For the text-containing cell, return its midpoint in (X, Y) coordinate format. 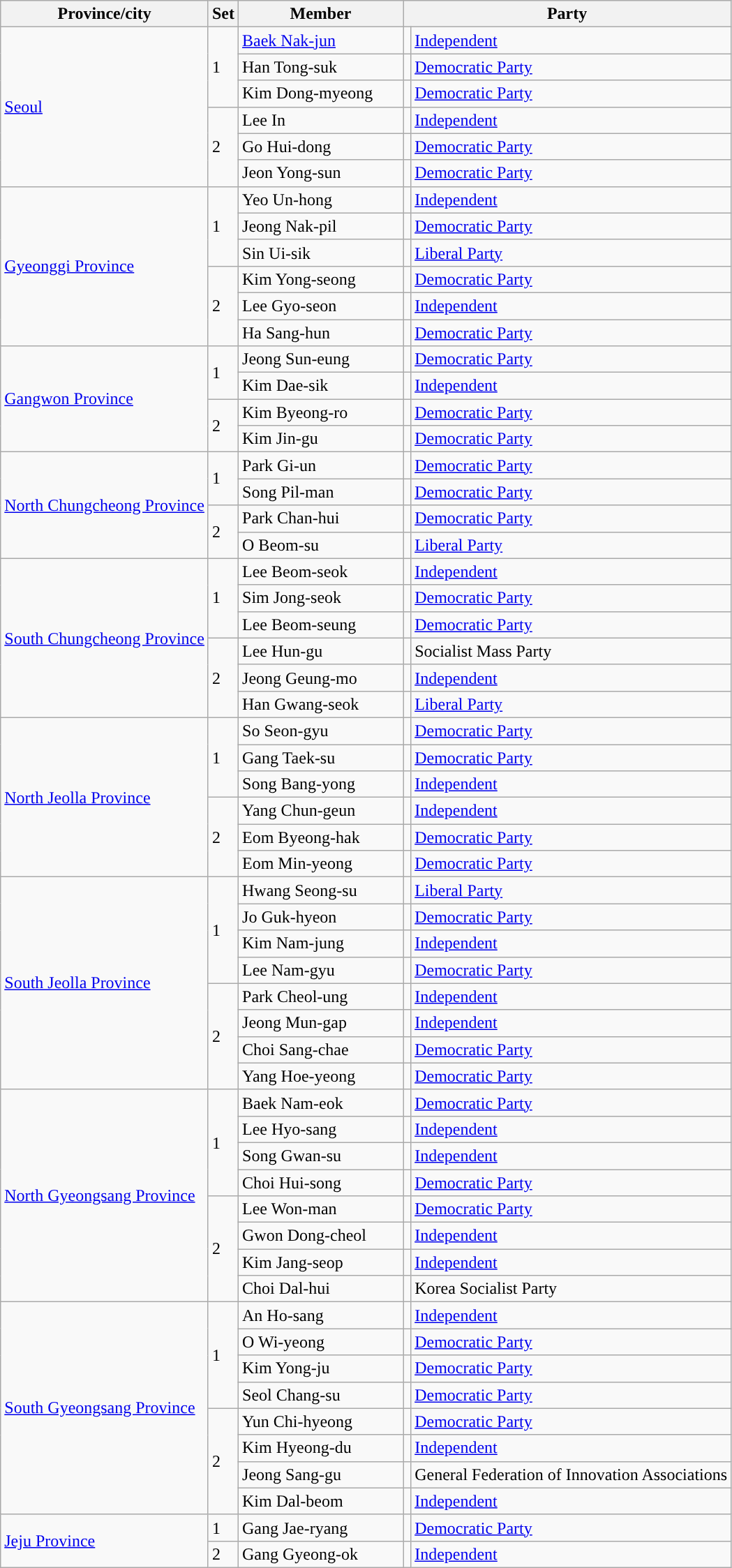
Jeon Yong-sun (321, 173)
Han Tong-suk (321, 67)
Song Gwan-su (321, 1156)
Song Bang-yong (321, 784)
Lee Hun-gu (321, 651)
Kim Nam-jung (321, 943)
South Chungcheong Province (105, 638)
Kim Dong-myeong (321, 94)
Lee Nam-gyu (321, 970)
Lee In (321, 120)
North Jeolla Province (105, 797)
Gang Gyeong-ok (321, 1554)
Baek Nam-eok (321, 1103)
Jeong Mun-gap (321, 1023)
Kim Dal-beom (321, 1501)
Lee Hyo-sang (321, 1129)
Eom Byeong-hak (321, 837)
An Ho-sang (321, 1315)
Lee Beom-seung (321, 625)
Gang Jae-ryang (321, 1528)
Choi Sang-chae (321, 1050)
Jeong Nak-pil (321, 226)
South Jeolla Province (105, 983)
Set (223, 14)
O Wi-yeong (321, 1342)
Lee Gyo-seon (321, 306)
Gyeonggi Province (105, 266)
Seoul (105, 107)
Kim Jin-gu (321, 439)
Jeju Province (105, 1541)
Park Chan-hui (321, 518)
Hwang Seong-su (321, 890)
Jeong Sun-eung (321, 359)
Gang Taek-su (321, 757)
General Federation of Innovation Associations (571, 1474)
North Chungcheong Province (105, 505)
Baek Nak-jun (321, 40)
Socialist Mass Party (571, 651)
Kim Jang-seop (321, 1262)
So Seon-gyu (321, 731)
South Gyeongsang Province (105, 1408)
Jeong Sang-gu (321, 1474)
Sin Ui-sik (321, 253)
Kim Yong-ju (321, 1368)
Park Gi-un (321, 465)
Kim Dae-sik (321, 386)
Jeong Geung-mo (321, 678)
Lee Won-man (321, 1209)
Gangwon Province (105, 399)
Province/city (105, 14)
O Beom-su (321, 545)
Choi Dal-hui (321, 1289)
Yun Chi-hyeong (321, 1421)
Lee Beom-seok (321, 572)
Party (567, 14)
Han Gwang-seok (321, 704)
Jo Guk-hyeon (321, 917)
Yeo Un-hong (321, 200)
Seol Chang-su (321, 1395)
Ha Sang-hun (321, 333)
Yang Chun-geun (321, 811)
Go Hui-dong (321, 147)
Yang Hoe-yeong (321, 1076)
Choi Hui-song (321, 1183)
Kim Hyeong-du (321, 1448)
Song Pil-man (321, 492)
Kim Yong-seong (321, 279)
Kim Byeong-ro (321, 412)
Gwon Dong-cheol (321, 1236)
Korea Socialist Party (571, 1289)
Park Cheol-ung (321, 996)
North Gyeongsang Province (105, 1195)
Eom Min-yeong (321, 864)
Member (321, 14)
Sim Jong-seok (321, 598)
